Return the [X, Y] coordinate for the center point of the cell that contains the specified text.  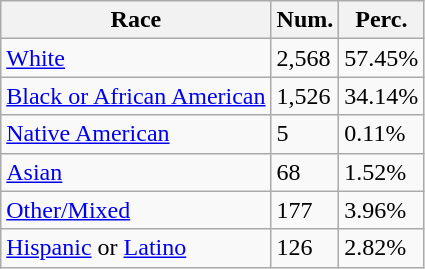
126 [305, 248]
68 [305, 172]
2.82% [382, 248]
1.52% [382, 172]
5 [305, 134]
Asian [136, 172]
177 [305, 210]
57.45% [382, 58]
Race [136, 20]
1,526 [305, 96]
Perc. [382, 20]
Other/Mixed [136, 210]
Num. [305, 20]
Native American [136, 134]
White [136, 58]
Hispanic or Latino [136, 248]
3.96% [382, 210]
2,568 [305, 58]
0.11% [382, 134]
Black or African American [136, 96]
34.14% [382, 96]
